Scan for the cell matching the given text and deliver its (X, Y) coordinate at center. 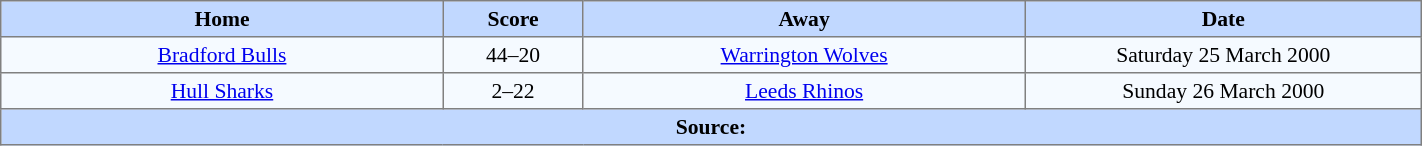
Away (804, 19)
Score (513, 19)
Leeds Rhinos (804, 91)
Source: (711, 127)
Bradford Bulls (222, 55)
44–20 (513, 55)
Saturday 25 March 2000 (1223, 55)
Date (1223, 19)
Hull Sharks (222, 91)
Home (222, 19)
2–22 (513, 91)
Warrington Wolves (804, 55)
Sunday 26 March 2000 (1223, 91)
